Return (x, y) of the center of cell containing provided text 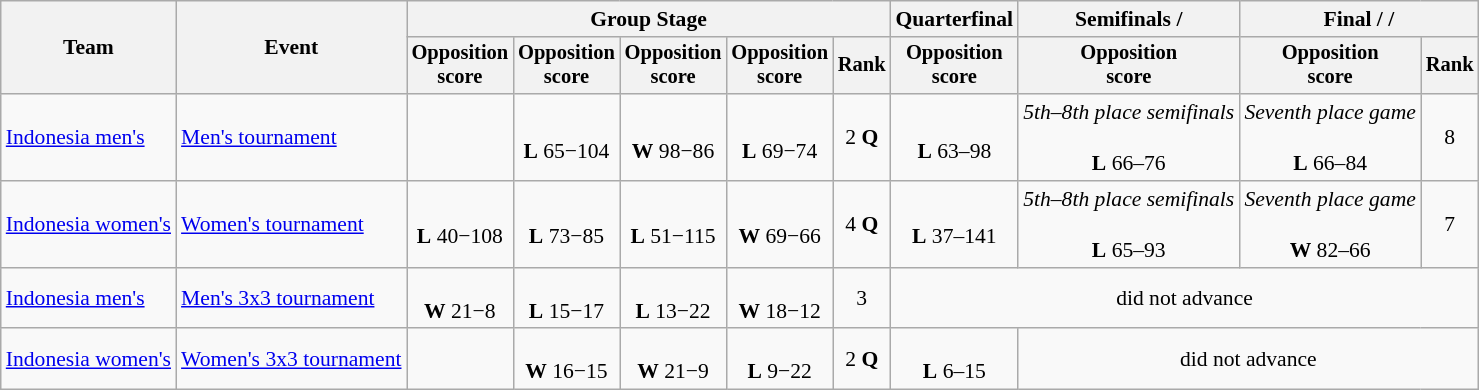
W 98−86 (674, 138)
Quarterfinal (955, 19)
Seventh place gameW 82–66 (1330, 224)
Men's tournament (292, 138)
L 6–15 (955, 360)
W 21−9 (674, 360)
L 9−22 (780, 360)
Event (292, 48)
Men's 3x3 tournament (292, 298)
L 63–98 (955, 138)
3 (862, 298)
4 Q (862, 224)
8 (1450, 138)
Women's tournament (292, 224)
Final / / (1358, 19)
Team (88, 48)
L 13−22 (674, 298)
5th–8th place semifinalsL 66–76 (1128, 138)
L 40−108 (460, 224)
W 18−12 (780, 298)
Semifinals / (1128, 19)
Seventh place gameL 66–84 (1330, 138)
W 16−15 (566, 360)
W 21−8 (460, 298)
L 15−17 (566, 298)
W 69−66 (780, 224)
Group Stage (649, 19)
L 65−104 (566, 138)
L 51−115 (674, 224)
L 37–141 (955, 224)
7 (1450, 224)
L 69−74 (780, 138)
5th–8th place semifinalsL 65–93 (1128, 224)
L 73−85 (566, 224)
Women's 3x3 tournament (292, 360)
